Scan for the cell matching the given text and deliver its [X, Y] coordinate at center. 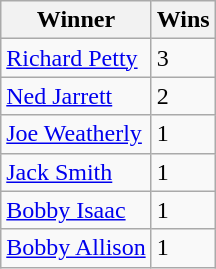
3 [183, 58]
Bobby Isaac [76, 210]
Joe Weatherly [76, 134]
Richard Petty [76, 58]
Ned Jarrett [76, 96]
Bobby Allison [76, 248]
2 [183, 96]
Winner [76, 20]
Wins [183, 20]
Jack Smith [76, 172]
